From the cell containing the given text, extract its center point as (X, Y) coordinate. 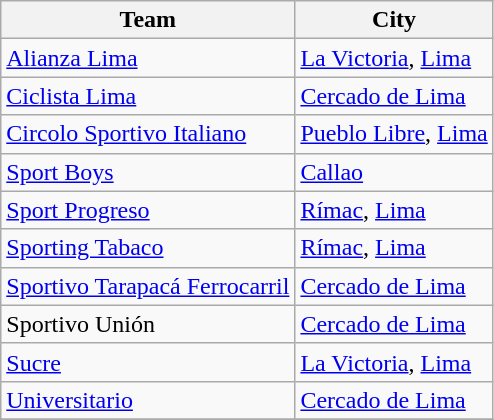
Sport Progreso (148, 210)
Callao (394, 172)
Universitario (148, 400)
Sucre (148, 362)
Sportivo Tarapacá Ferrocarril (148, 286)
Sporting Tabaco (148, 248)
Sportivo Unión (148, 324)
City (394, 20)
Pueblo Libre, Lima (394, 134)
Sport Boys (148, 172)
Ciclista Lima (148, 96)
Alianza Lima (148, 58)
Circolo Sportivo Italiano (148, 134)
Team (148, 20)
